Pinpoint the cell where the given text exists, returning its (X, Y) midpoint coordinate. 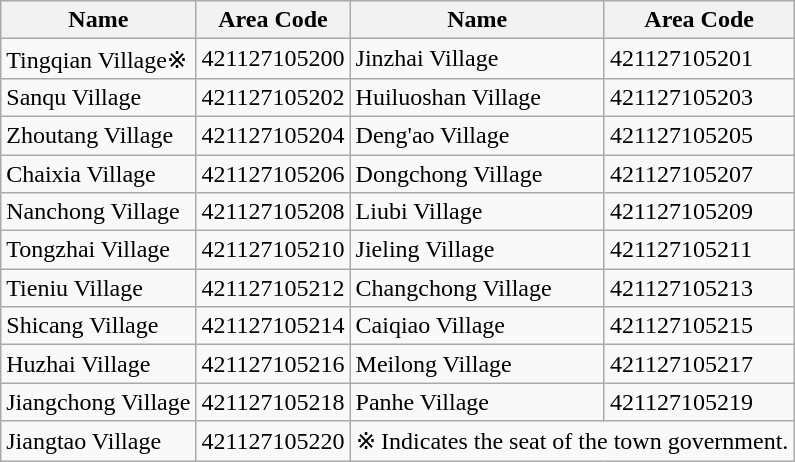
Sanqu Village (98, 97)
421127105213 (698, 288)
Jinzhai Village (477, 59)
421127105216 (273, 364)
Panhe Village (477, 402)
Changchong Village (477, 288)
421127105203 (698, 97)
421127105215 (698, 326)
421127105210 (273, 250)
421127105204 (273, 135)
Dongchong Village (477, 173)
421127105220 (273, 441)
421127105205 (698, 135)
421127105202 (273, 97)
※ Indicates the seat of the town government. (572, 441)
421127105201 (698, 59)
Shicang Village (98, 326)
Jiangtao Village (98, 441)
Zhoutang Village (98, 135)
421127105212 (273, 288)
421127105200 (273, 59)
Tieniu Village (98, 288)
Caiqiao Village (477, 326)
Nanchong Village (98, 212)
Huiluoshan Village (477, 97)
421127105206 (273, 173)
Jiangchong Village (98, 402)
421127105211 (698, 250)
Tingqian Village※ (98, 59)
421127105214 (273, 326)
421127105208 (273, 212)
Deng'ao Village (477, 135)
421127105209 (698, 212)
421127105207 (698, 173)
Meilong Village (477, 364)
Liubi Village (477, 212)
421127105218 (273, 402)
Huzhai Village (98, 364)
421127105217 (698, 364)
Chaixia Village (98, 173)
Jieling Village (477, 250)
Tongzhai Village (98, 250)
421127105219 (698, 402)
